Return (x, y) of the center of cell containing provided text 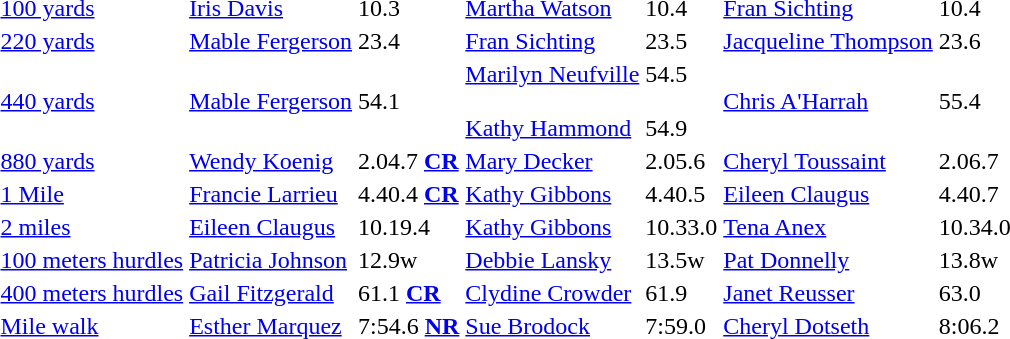
4.40.5 (682, 194)
4.40.4 CR (408, 194)
2.05.6 (682, 161)
Pat Donnelly (828, 260)
Marilyn NeufvilleKathy Hammond (552, 101)
61.1 CR (408, 293)
10.33.0 (682, 227)
Gail Fitzgerald (271, 293)
61.9 (682, 293)
2.04.7 CR (408, 161)
Jacqueline Thompson (828, 41)
Cheryl Toussaint (828, 161)
54.554.9 (682, 101)
10.19.4 (408, 227)
23.4 (408, 41)
Janet Reusser (828, 293)
13.5w (682, 260)
54.1 (408, 101)
Mary Decker (552, 161)
Francie Larrieu (271, 194)
12.9w (408, 260)
Wendy Koenig (271, 161)
Patricia Johnson (271, 260)
Tena Anex (828, 227)
Fran Sichting (552, 41)
Debbie Lansky (552, 260)
Clydine Crowder (552, 293)
Chris A'Harrah (828, 101)
23.5 (682, 41)
